Scan for the cell matching the given text and deliver its (X, Y) coordinate at center. 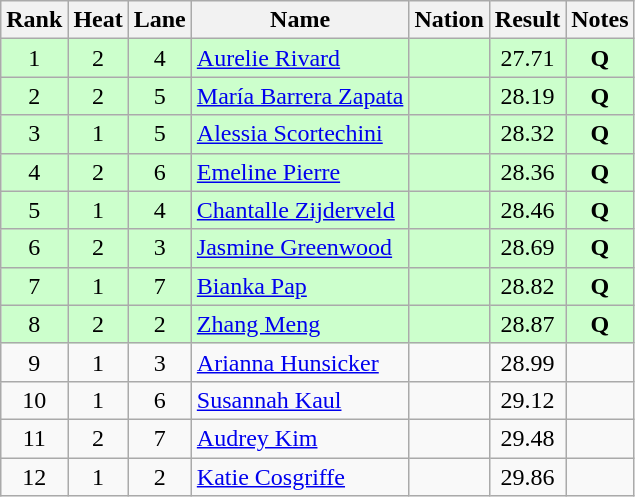
Audrey Kim (300, 438)
11 (34, 438)
Heat (98, 20)
Nation (449, 20)
Arianna Hunsicker (300, 362)
Alessia Scortechini (300, 134)
Bianka Pap (300, 286)
28.87 (527, 324)
Chantalle Zijderveld (300, 210)
Jasmine Greenwood (300, 248)
29.48 (527, 438)
Susannah Kaul (300, 400)
28.99 (527, 362)
27.71 (527, 58)
28.32 (527, 134)
Emeline Pierre (300, 172)
10 (34, 400)
28.46 (527, 210)
8 (34, 324)
Name (300, 20)
Result (527, 20)
Aurelie Rivard (300, 58)
29.12 (527, 400)
Rank (34, 20)
29.86 (527, 477)
28.82 (527, 286)
9 (34, 362)
28.36 (527, 172)
28.69 (527, 248)
28.19 (527, 96)
12 (34, 477)
María Barrera Zapata (300, 96)
Lane (160, 20)
Notes (600, 20)
Katie Cosgriffe (300, 477)
Zhang Meng (300, 324)
